Locate the cell with the specified text and output its (x, y) center coordinate. 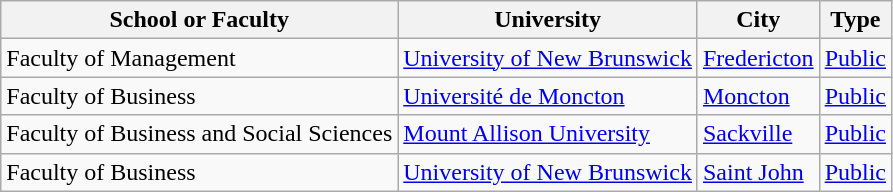
University (548, 20)
Faculty of Business and Social Sciences (200, 134)
Université de Moncton (548, 96)
School or Faculty (200, 20)
Sackville (758, 134)
Faculty of Management (200, 58)
Moncton (758, 96)
Fredericton (758, 58)
Mount Allison University (548, 134)
Saint John (758, 172)
Type (855, 20)
City (758, 20)
